Return [X, Y] of the center of cell containing provided text 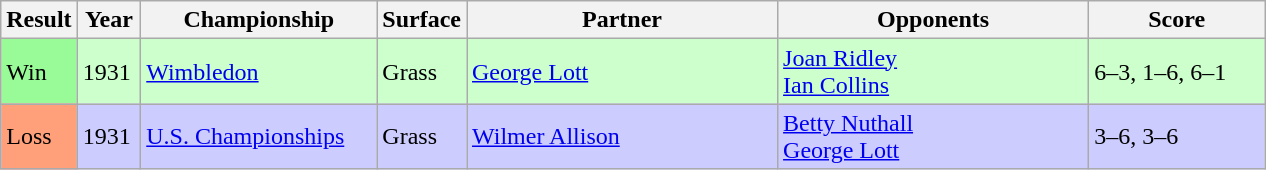
Betty Nuthall George Lott [934, 136]
Surface [422, 20]
Score [1177, 20]
Win [39, 72]
Year [109, 20]
George Lott [622, 72]
Result [39, 20]
Wilmer Allison [622, 136]
Partner [622, 20]
U.S. Championships [259, 136]
Opponents [934, 20]
Loss [39, 136]
Championship [259, 20]
6–3, 1–6, 6–1 [1177, 72]
Joan Ridley Ian Collins [934, 72]
Wimbledon [259, 72]
3–6, 3–6 [1177, 136]
